Determine the [X, Y] coordinate at the center of the cell enclosing the given text.  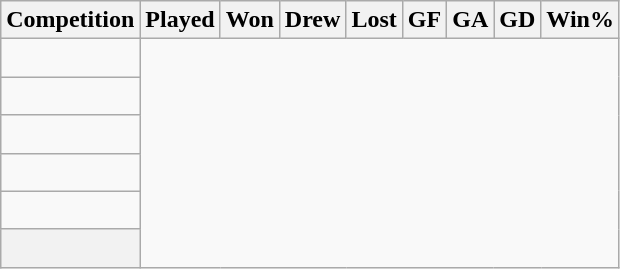
Lost [374, 20]
Win% [580, 20]
Competition [70, 20]
GD [518, 20]
Won [250, 20]
Played [180, 20]
Drew [312, 20]
GA [470, 20]
GF [424, 20]
